Pinpoint the cell where the given text exists, returning its [X, Y] midpoint coordinate. 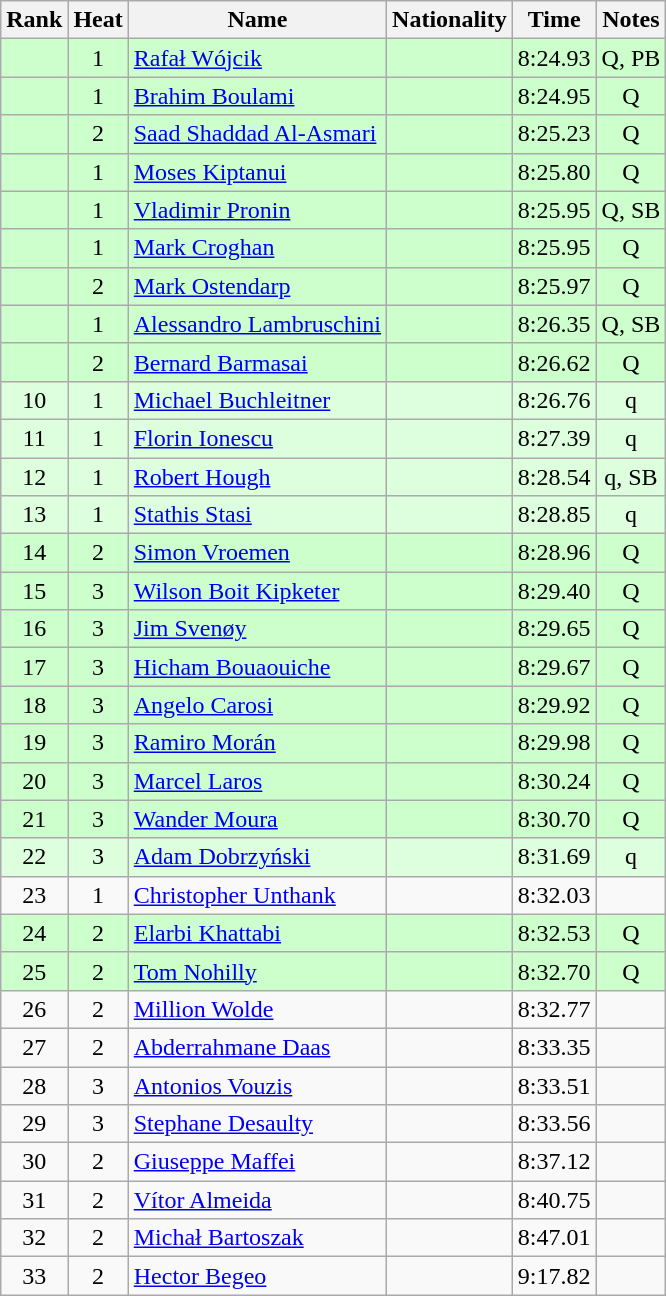
Brahim Boulami [257, 96]
8:30.24 [554, 781]
Christopher Unthank [257, 895]
16 [34, 629]
Simon Vroemen [257, 553]
Moses Kiptanui [257, 172]
8:25.23 [554, 134]
Vladimir Pronin [257, 210]
Robert Hough [257, 477]
Ramiro Morán [257, 743]
8:24.95 [554, 96]
Tom Nohilly [257, 971]
Hector Begeo [257, 1276]
8:29.65 [554, 629]
26 [34, 1009]
12 [34, 477]
Angelo Carosi [257, 705]
23 [34, 895]
11 [34, 438]
8:28.96 [554, 553]
21 [34, 819]
Michael Buchleitner [257, 400]
Abderrahmane Daas [257, 1047]
Wander Moura [257, 819]
8:40.75 [554, 1200]
28 [34, 1085]
Alessandro Lambruschini [257, 324]
Stephane Desaulty [257, 1124]
q, SB [631, 477]
25 [34, 971]
Giuseppe Maffei [257, 1162]
8:32.03 [554, 895]
Name [257, 20]
8:27.39 [554, 438]
8:25.80 [554, 172]
8:26.35 [554, 324]
Q, PB [631, 58]
10 [34, 400]
14 [34, 553]
24 [34, 933]
Heat [98, 20]
8:33.56 [554, 1124]
Hicham Bouaouiche [257, 667]
8:29.40 [554, 591]
Time [554, 20]
Rafał Wójcik [257, 58]
9:17.82 [554, 1276]
8:28.54 [554, 477]
Rank [34, 20]
Marcel Laros [257, 781]
Antonios Vouzis [257, 1085]
20 [34, 781]
33 [34, 1276]
8:24.93 [554, 58]
18 [34, 705]
8:32.77 [554, 1009]
Adam Dobrzyński [257, 857]
8:37.12 [554, 1162]
8:30.70 [554, 819]
8:47.01 [554, 1238]
8:29.67 [554, 667]
8:32.70 [554, 971]
8:32.53 [554, 933]
32 [34, 1238]
29 [34, 1124]
27 [34, 1047]
8:26.76 [554, 400]
22 [34, 857]
Wilson Boit Kipketer [257, 591]
8:31.69 [554, 857]
8:29.98 [554, 743]
Jim Svenøy [257, 629]
8:26.62 [554, 362]
Bernard Barmasai [257, 362]
Mark Croghan [257, 248]
Vítor Almeida [257, 1200]
19 [34, 743]
Michał Bartoszak [257, 1238]
Elarbi Khattabi [257, 933]
8:29.92 [554, 705]
Notes [631, 20]
Stathis Stasi [257, 515]
Million Wolde [257, 1009]
Florin Ionescu [257, 438]
30 [34, 1162]
8:25.97 [554, 286]
17 [34, 667]
15 [34, 591]
8:28.85 [554, 515]
Nationality [450, 20]
8:33.35 [554, 1047]
31 [34, 1200]
Saad Shaddad Al-Asmari [257, 134]
13 [34, 515]
8:33.51 [554, 1085]
Mark Ostendarp [257, 286]
